Find where the given text appears and provide that cell's center as [X, Y] coordinate. 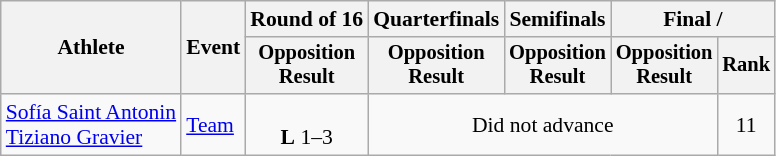
Sofía Saint AntoninTiziano Gravier [91, 124]
11 [746, 124]
Team [213, 124]
Round of 16 [306, 19]
Athlete [91, 48]
Quarterfinals [436, 19]
L 1–3 [306, 124]
Final / [693, 19]
Event [213, 48]
Semifinals [558, 19]
Rank [746, 66]
Did not advance [542, 124]
